Find where the given text appears and provide that cell's center as (x, y) coordinate. 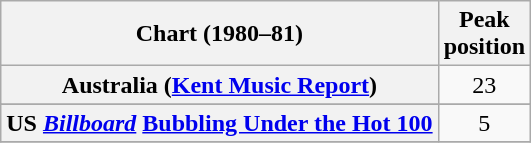
Chart (1980–81) (220, 34)
Australia (Kent Music Report) (220, 85)
5 (484, 123)
US Billboard Bubbling Under the Hot 100 (220, 123)
23 (484, 85)
Peakposition (484, 34)
